From the cell containing the given text, extract its center point as [x, y] coordinate. 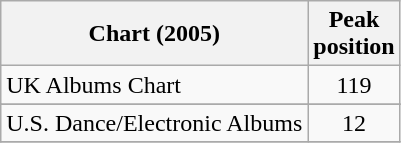
Peakposition [354, 34]
U.S. Dance/Electronic Albums [154, 123]
UK Albums Chart [154, 85]
119 [354, 85]
Chart (2005) [154, 34]
12 [354, 123]
